Detect which cell encompasses the target text, then output its [X, Y] center coordinate. 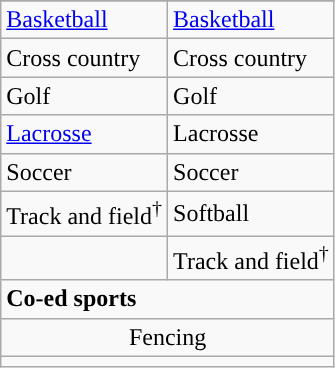
Softball [252, 214]
Fencing [168, 337]
Co-ed sports [168, 299]
